Identify which cell holds the provided text, then report its (X, Y) central coordinate. 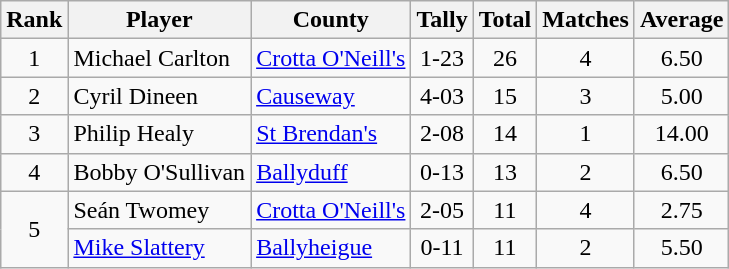
County (331, 20)
Player (160, 20)
2-08 (442, 134)
15 (505, 96)
St Brendan's (331, 134)
26 (505, 58)
Philip Healy (160, 134)
Seán Twomey (160, 210)
4-03 (442, 96)
14.00 (682, 134)
0-13 (442, 172)
Total (505, 20)
2-05 (442, 210)
5 (34, 229)
2.75 (682, 210)
13 (505, 172)
5.50 (682, 248)
Causeway (331, 96)
Bobby O'Sullivan (160, 172)
5.00 (682, 96)
Tally (442, 20)
Ballyduff (331, 172)
Mike Slattery (160, 248)
Ballyheigue (331, 248)
14 (505, 134)
Average (682, 20)
Rank (34, 20)
Matches (586, 20)
Michael Carlton (160, 58)
1-23 (442, 58)
0-11 (442, 248)
Cyril Dineen (160, 96)
